Return [x, y] of the center of cell containing provided text 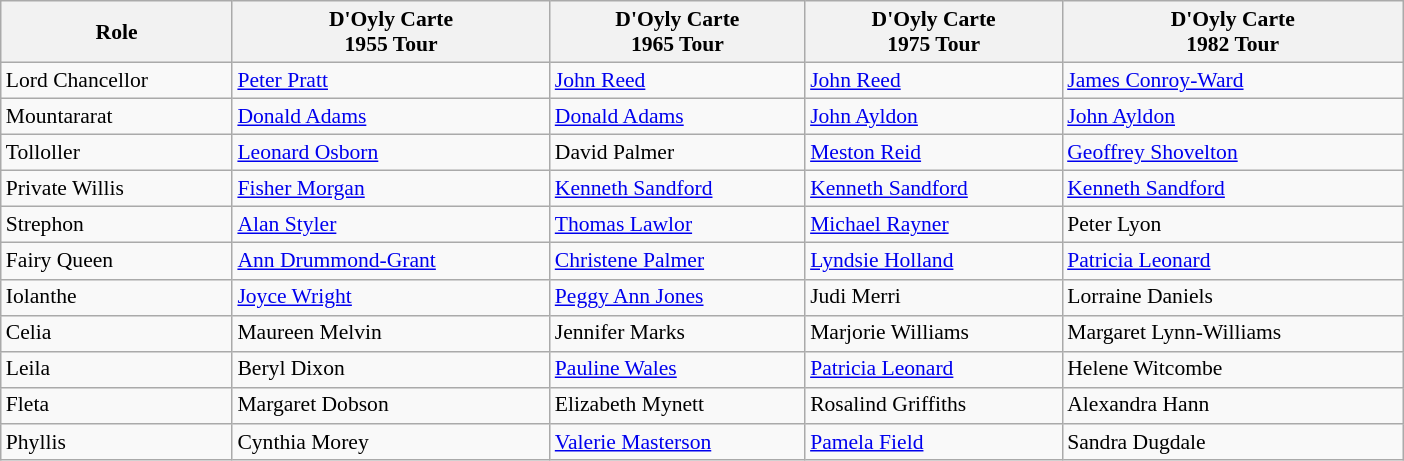
Jennifer Marks [678, 333]
Maureen Melvin [390, 333]
Tolloller [117, 153]
Peter Pratt [390, 81]
D'Oyly Carte1965 Tour [678, 32]
Joyce Wright [390, 297]
Peggy Ann Jones [678, 297]
Thomas Lawlor [678, 225]
Margaret Dobson [390, 406]
Alexandra Hann [1232, 406]
Mountararat [117, 117]
Judi Merri [934, 297]
D'Oyly Carte1982 Tour [1232, 32]
Lord Chancellor [117, 81]
Peter Lyon [1232, 225]
Fleta [117, 406]
David Palmer [678, 153]
Role [117, 32]
Celia [117, 333]
Christene Palmer [678, 261]
Leila [117, 369]
Meston Reid [934, 153]
James Conroy-Ward [1232, 81]
Valerie Masterson [678, 442]
Strephon [117, 225]
Fairy Queen [117, 261]
Pauline Wales [678, 369]
D'Oyly Carte1955 Tour [390, 32]
Margaret Lynn-Williams [1232, 333]
Elizabeth Mynett [678, 406]
Helene Witcombe [1232, 369]
Sandra Dugdale [1232, 442]
Ann Drummond-Grant [390, 261]
Rosalind Griffiths [934, 406]
Fisher Morgan [390, 189]
Lyndsie Holland [934, 261]
D'Oyly Carte1975 Tour [934, 32]
Cynthia Morey [390, 442]
Beryl Dixon [390, 369]
Leonard Osborn [390, 153]
Pamela Field [934, 442]
Alan Styler [390, 225]
Michael Rayner [934, 225]
Iolanthe [117, 297]
Private Willis [117, 189]
Lorraine Daniels [1232, 297]
Phyllis [117, 442]
Marjorie Williams [934, 333]
Geoffrey Shovelton [1232, 153]
